Find where the given text appears and provide that cell's center as [x, y] coordinate. 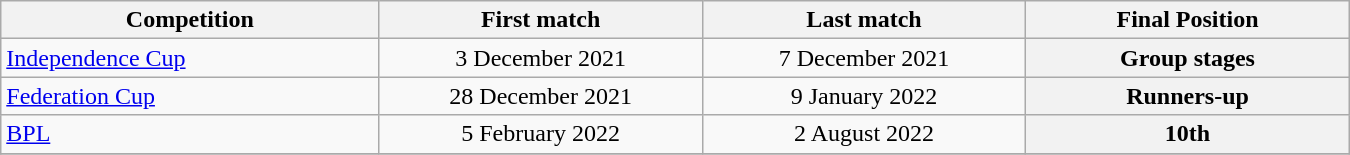
Competition [190, 20]
Federation Cup [190, 96]
First match [540, 20]
2 August 2022 [864, 134]
28 December 2021 [540, 96]
Last match [864, 20]
BPL [190, 134]
Runners-up [1188, 96]
Group stages [1188, 58]
Independence Cup [190, 58]
7 December 2021 [864, 58]
9 January 2022 [864, 96]
10th [1188, 134]
3 December 2021 [540, 58]
Final Position [1188, 20]
5 February 2022 [540, 134]
